Scan for the cell matching the given text and deliver its [X, Y] coordinate at center. 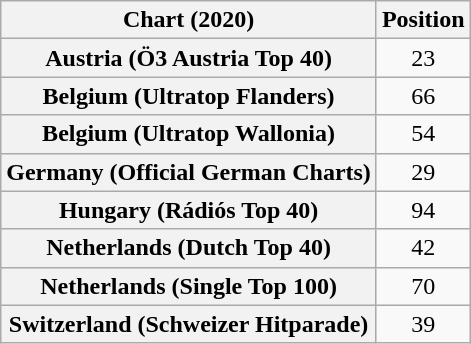
66 [423, 96]
70 [423, 286]
54 [423, 134]
Position [423, 20]
Belgium (Ultratop Wallonia) [189, 134]
29 [423, 172]
Austria (Ö3 Austria Top 40) [189, 58]
23 [423, 58]
39 [423, 324]
Chart (2020) [189, 20]
94 [423, 210]
42 [423, 248]
Germany (Official German Charts) [189, 172]
Hungary (Rádiós Top 40) [189, 210]
Netherlands (Dutch Top 40) [189, 248]
Netherlands (Single Top 100) [189, 286]
Belgium (Ultratop Flanders) [189, 96]
Switzerland (Schweizer Hitparade) [189, 324]
